Detect which cell encompasses the target text, then output its [X, Y] center coordinate. 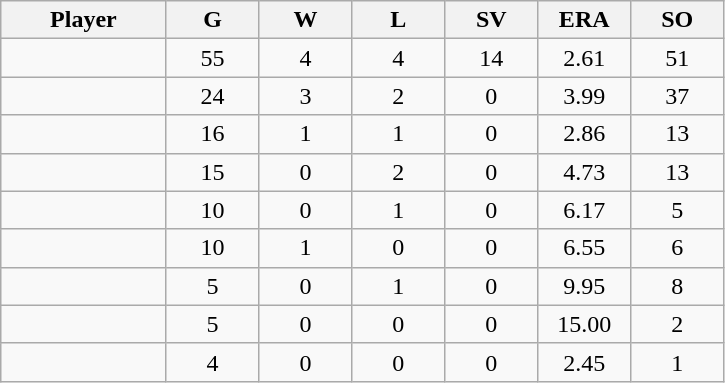
2.86 [584, 134]
6.55 [584, 248]
15 [212, 172]
55 [212, 58]
8 [678, 286]
Player [84, 20]
37 [678, 96]
24 [212, 96]
ERA [584, 20]
16 [212, 134]
9.95 [584, 286]
W [306, 20]
6 [678, 248]
6.17 [584, 210]
L [398, 20]
3 [306, 96]
SO [678, 20]
2.61 [584, 58]
4.73 [584, 172]
3.99 [584, 96]
51 [678, 58]
14 [492, 58]
2.45 [584, 362]
15.00 [584, 324]
G [212, 20]
SV [492, 20]
